Return [X, Y] of the center of cell containing provided text 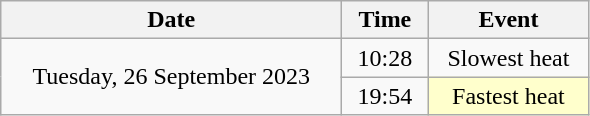
Time [385, 20]
19:54 [385, 96]
Slowest heat [508, 58]
Date [172, 20]
Fastest heat [508, 96]
10:28 [385, 58]
Tuesday, 26 September 2023 [172, 77]
Event [508, 20]
